From the cell containing the given text, extract its center point as [x, y] coordinate. 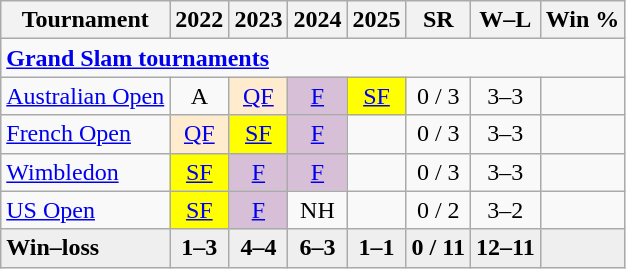
6–3 [318, 248]
Tournament [86, 20]
Wimbledon [86, 172]
2023 [258, 20]
3–2 [505, 210]
NH [318, 210]
Win % [582, 20]
2024 [318, 20]
0 / 11 [438, 248]
French Open [86, 134]
W–L [505, 20]
1–1 [376, 248]
1–3 [200, 248]
Australian Open [86, 96]
US Open [86, 210]
Grand Slam tournaments [313, 58]
0 / 2 [438, 210]
2022 [200, 20]
2025 [376, 20]
4–4 [258, 248]
A [200, 96]
SR [438, 20]
Win–loss [86, 248]
12–11 [505, 248]
